Determine the [x, y] coordinate at the center of the cell enclosing the given text.  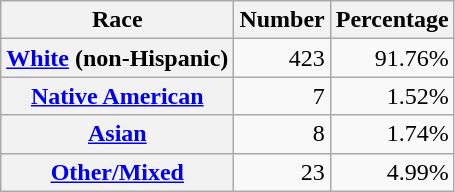
Other/Mixed [118, 172]
Native American [118, 96]
423 [282, 58]
White (non-Hispanic) [118, 58]
Race [118, 20]
Asian [118, 134]
1.74% [392, 134]
Percentage [392, 20]
23 [282, 172]
91.76% [392, 58]
7 [282, 96]
Number [282, 20]
1.52% [392, 96]
8 [282, 134]
4.99% [392, 172]
